Output the (X, Y) coordinate of the center of the cell containing the given text.  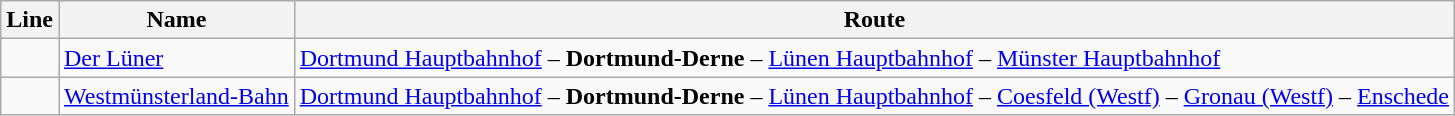
Line (30, 20)
Der Lüner (176, 58)
Dortmund Hauptbahnhof – Dortmund-Derne – Lünen Hauptbahnhof – Münster Hauptbahnhof (874, 58)
Dortmund Hauptbahnhof – Dortmund-Derne – Lünen Hauptbahnhof – Coesfeld (Westf) – Gronau (Westf) – Enschede (874, 96)
Name (176, 20)
Route (874, 20)
Westmünsterland-Bahn (176, 96)
